Capture the cell that displays the provided text and extract its (x, y) central coordinate. 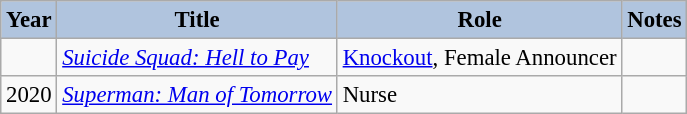
Nurse (480, 95)
Role (480, 20)
2020 (29, 95)
Notes (654, 20)
Title (197, 20)
Suicide Squad: Hell to Pay (197, 58)
Superman: Man of Tomorrow (197, 95)
Year (29, 20)
Knockout, Female Announcer (480, 58)
